For the text-containing cell, return its midpoint in [x, y] coordinate format. 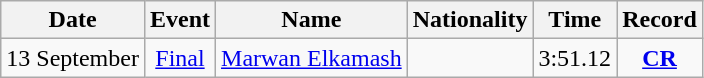
Marwan Elkamash [312, 58]
Final [180, 58]
Record [660, 20]
Name [312, 20]
13 September [73, 58]
3:51.12 [575, 58]
Event [180, 20]
Nationality [470, 20]
Time [575, 20]
Date [73, 20]
CR [660, 58]
